Pinpoint the cell where the given text exists, returning its [X, Y] midpoint coordinate. 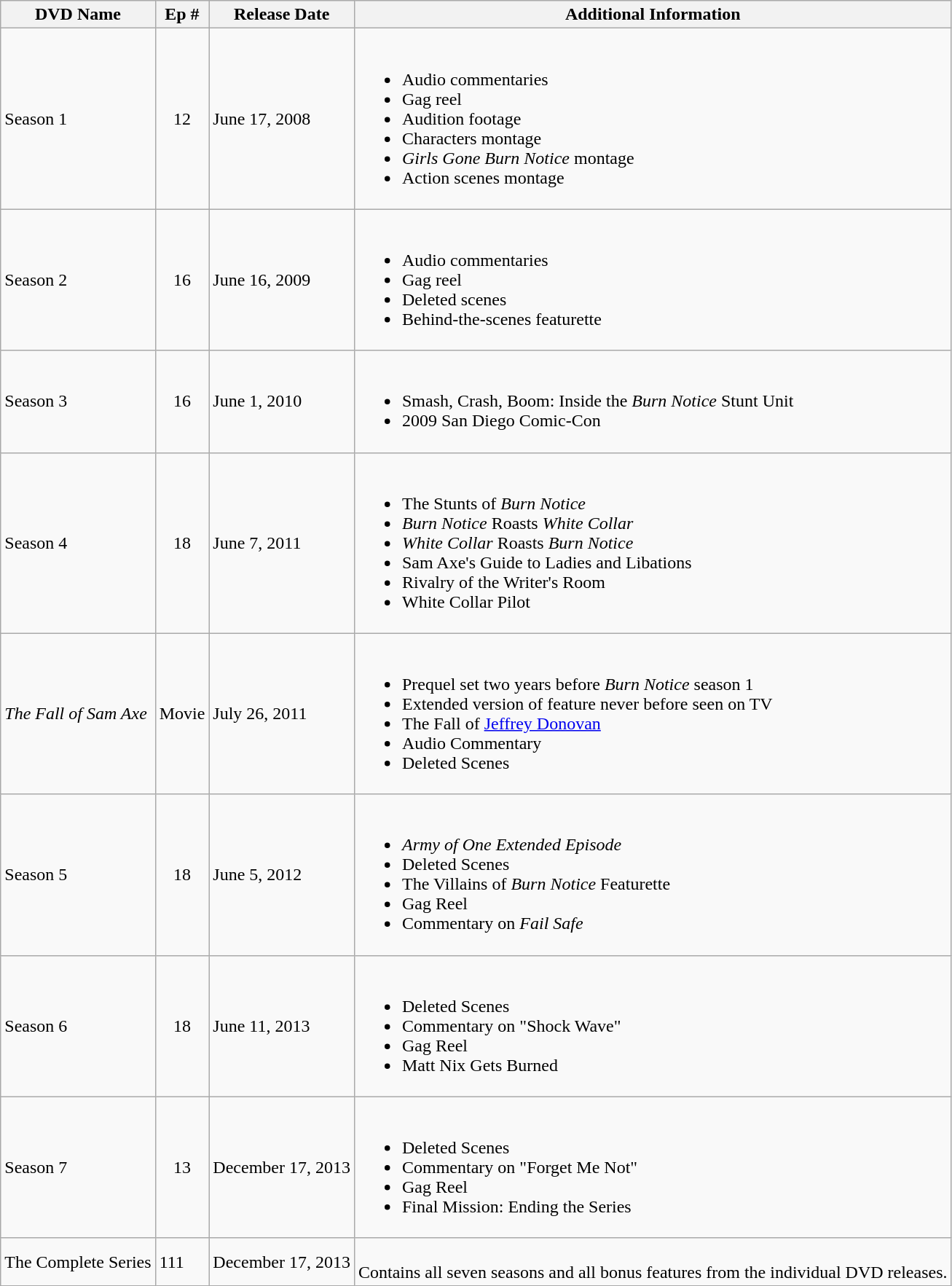
June 5, 2012 [282, 874]
Army of One Extended EpisodeDeleted ScenesThe Villains of Burn Notice FeaturetteGag ReelCommentary on Fail Safe [653, 874]
13 [182, 1167]
June 1, 2010 [282, 401]
Deleted ScenesCommentary on "Forget Me Not"Gag ReelFinal Mission: Ending the Series [653, 1167]
12 [182, 119]
Audio commentariesGag reelDeleted scenesBehind-the-scenes featurette [653, 280]
Deleted ScenesCommentary on "Shock Wave"Gag ReelMatt Nix Gets Burned [653, 1026]
The Complete Series [78, 1262]
The Fall of Sam Axe [78, 714]
Additional Information [653, 15]
Ep # [182, 15]
June 7, 2011 [282, 543]
Contains all seven seasons and all bonus features from the individual DVD releases. [653, 1262]
Season 2 [78, 280]
Smash, Crash, Boom: Inside the Burn Notice Stunt Unit2009 San Diego Comic-Con [653, 401]
Audio commentariesGag reelAudition footageCharacters montageGirls Gone Burn Notice montageAction scenes montage [653, 119]
Season 6 [78, 1026]
Movie [182, 714]
July 26, 2011 [282, 714]
Season 4 [78, 543]
Release Date [282, 15]
111 [182, 1262]
Season 5 [78, 874]
Season 7 [78, 1167]
Season 1 [78, 119]
DVD Name [78, 15]
June 11, 2013 [282, 1026]
Season 3 [78, 401]
June 16, 2009 [282, 280]
June 17, 2008 [282, 119]
